Find where the given text appears and provide that cell's center as (x, y) coordinate. 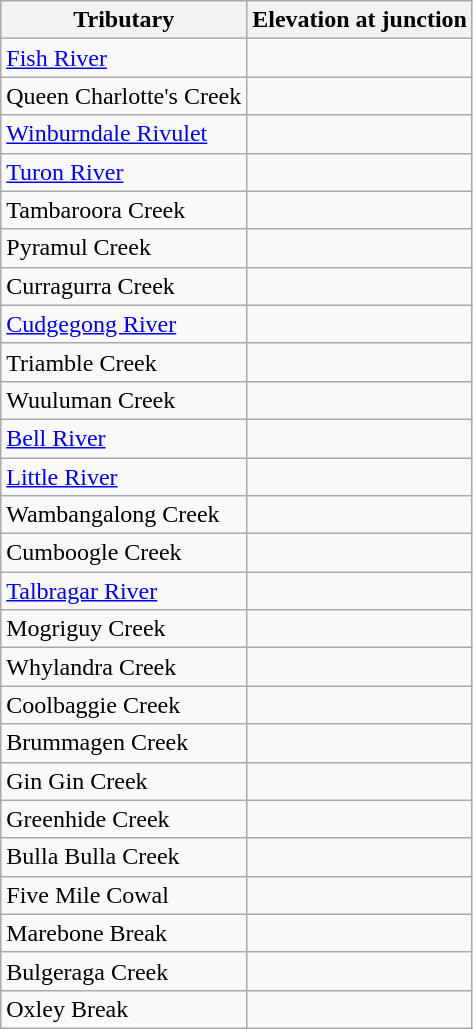
Five Mile Cowal (124, 895)
Oxley Break (124, 1009)
Turon River (124, 172)
Brummagen Creek (124, 743)
Marebone Break (124, 933)
Wambangalong Creek (124, 515)
Tambaroora Creek (124, 210)
Elevation at junction (360, 20)
Bulgeraga Creek (124, 971)
Cumboogle Creek (124, 553)
Pyramul Creek (124, 248)
Curragurra Creek (124, 286)
Mogriguy Creek (124, 629)
Fish River (124, 58)
Tributary (124, 20)
Winburndale Rivulet (124, 134)
Whylandra Creek (124, 667)
Bell River (124, 438)
Cudgegong River (124, 324)
Triamble Creek (124, 362)
Bulla Bulla Creek (124, 857)
Gin Gin Creek (124, 781)
Greenhide Creek (124, 819)
Queen Charlotte's Creek (124, 96)
Wuuluman Creek (124, 400)
Little River (124, 477)
Talbragar River (124, 591)
Coolbaggie Creek (124, 705)
